Search for the cell housing the specified text and yield its [X, Y] center coordinate. 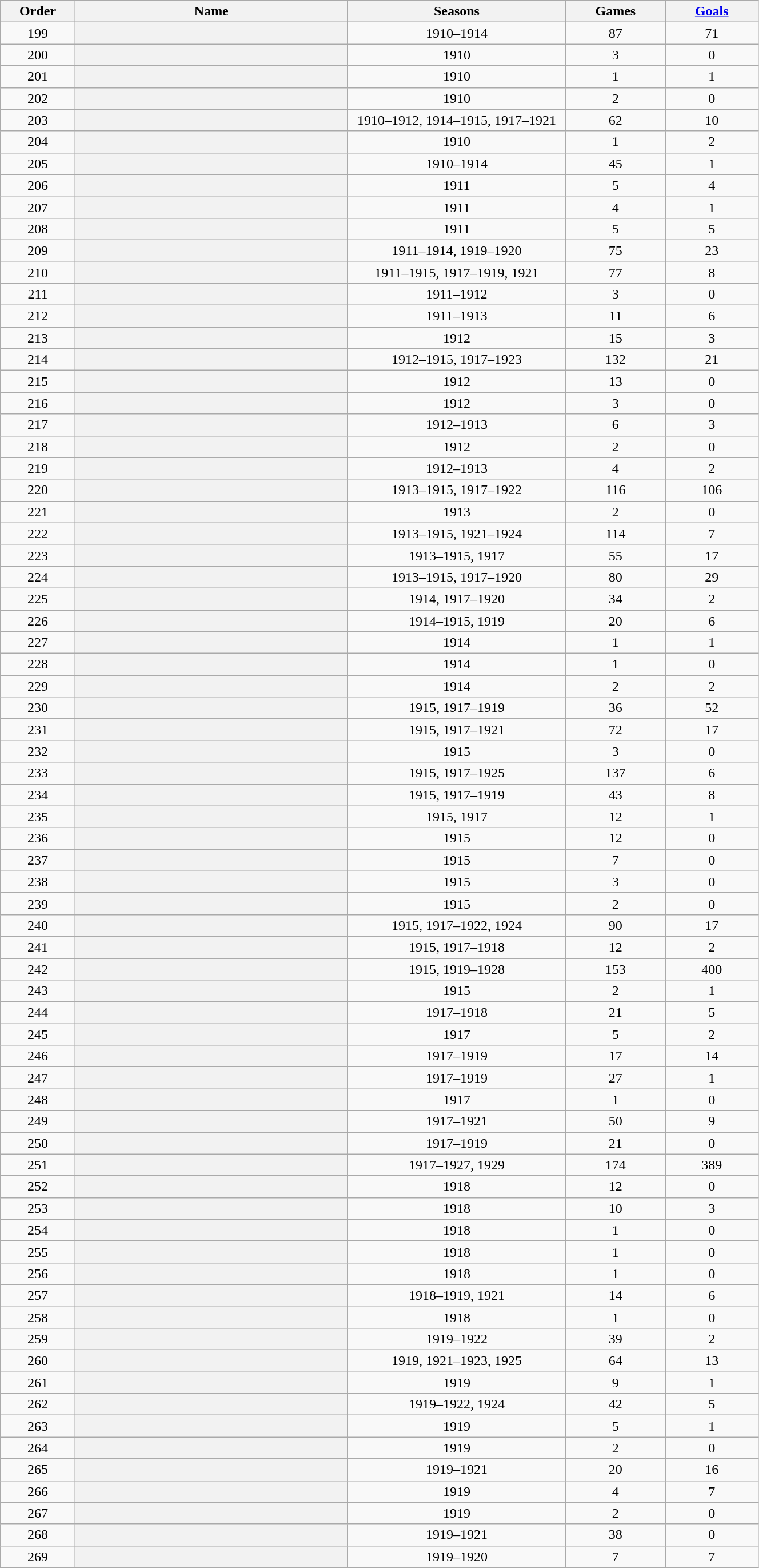
1915, 1919–1928 [456, 969]
43 [616, 795]
226 [38, 620]
55 [616, 555]
Seasons [456, 11]
207 [38, 207]
52 [712, 708]
240 [38, 925]
11 [616, 316]
1912–1915, 1917–1923 [456, 360]
231 [38, 730]
16 [712, 1470]
258 [38, 1317]
260 [38, 1361]
400 [712, 969]
Games [616, 11]
Goals [712, 11]
200 [38, 55]
132 [616, 360]
257 [38, 1295]
1914, 1917–1920 [456, 599]
174 [616, 1165]
72 [616, 730]
208 [38, 229]
243 [38, 991]
137 [616, 773]
253 [38, 1208]
220 [38, 490]
42 [616, 1404]
249 [38, 1121]
269 [38, 1557]
1915, 1917–1922, 1924 [456, 925]
23 [712, 250]
1919–1922 [456, 1339]
80 [616, 577]
1915, 1917–1921 [456, 730]
1919–1920 [456, 1557]
230 [38, 708]
29 [712, 577]
239 [38, 904]
232 [38, 751]
268 [38, 1535]
1911–1915, 1917–1919, 1921 [456, 273]
225 [38, 599]
242 [38, 969]
106 [712, 490]
235 [38, 817]
256 [38, 1273]
251 [38, 1165]
246 [38, 1056]
265 [38, 1470]
1913–1915, 1917–1920 [456, 577]
1917–1927, 1929 [456, 1165]
202 [38, 98]
75 [616, 250]
221 [38, 512]
217 [38, 425]
1919–1922, 1924 [456, 1404]
233 [38, 773]
1911–1913 [456, 316]
Name [211, 11]
15 [616, 338]
1919, 1921–1923, 1925 [456, 1361]
218 [38, 447]
206 [38, 185]
212 [38, 316]
1913–1915, 1917 [456, 555]
237 [38, 860]
261 [38, 1383]
216 [38, 403]
209 [38, 250]
116 [616, 490]
205 [38, 164]
266 [38, 1491]
1913–1915, 1921–1924 [456, 534]
213 [38, 338]
45 [616, 164]
259 [38, 1339]
1917–1918 [456, 1013]
199 [38, 33]
214 [38, 360]
1913 [456, 512]
219 [38, 468]
39 [616, 1339]
210 [38, 273]
1911–1914, 1919–1920 [456, 250]
62 [616, 120]
1917–1921 [456, 1121]
223 [38, 555]
255 [38, 1252]
114 [616, 534]
244 [38, 1013]
87 [616, 33]
229 [38, 686]
245 [38, 1034]
250 [38, 1143]
71 [712, 33]
248 [38, 1100]
215 [38, 381]
203 [38, 120]
389 [712, 1165]
201 [38, 77]
234 [38, 795]
228 [38, 664]
247 [38, 1078]
1918–1919, 1921 [456, 1295]
267 [38, 1513]
211 [38, 295]
224 [38, 577]
204 [38, 142]
50 [616, 1121]
227 [38, 643]
1915, 1917 [456, 817]
77 [616, 273]
222 [38, 534]
36 [616, 708]
27 [616, 1078]
1910–1912, 1914–1915, 1917–1921 [456, 120]
1913–1915, 1917–1922 [456, 490]
Order [38, 11]
236 [38, 838]
34 [616, 599]
254 [38, 1230]
252 [38, 1187]
238 [38, 882]
241 [38, 947]
1915, 1917–1925 [456, 773]
64 [616, 1361]
38 [616, 1535]
264 [38, 1448]
263 [38, 1426]
1914–1915, 1919 [456, 620]
262 [38, 1404]
1911–1912 [456, 295]
153 [616, 969]
90 [616, 925]
1915, 1917–1918 [456, 947]
